Find where the given text appears and provide that cell's center as [x, y] coordinate. 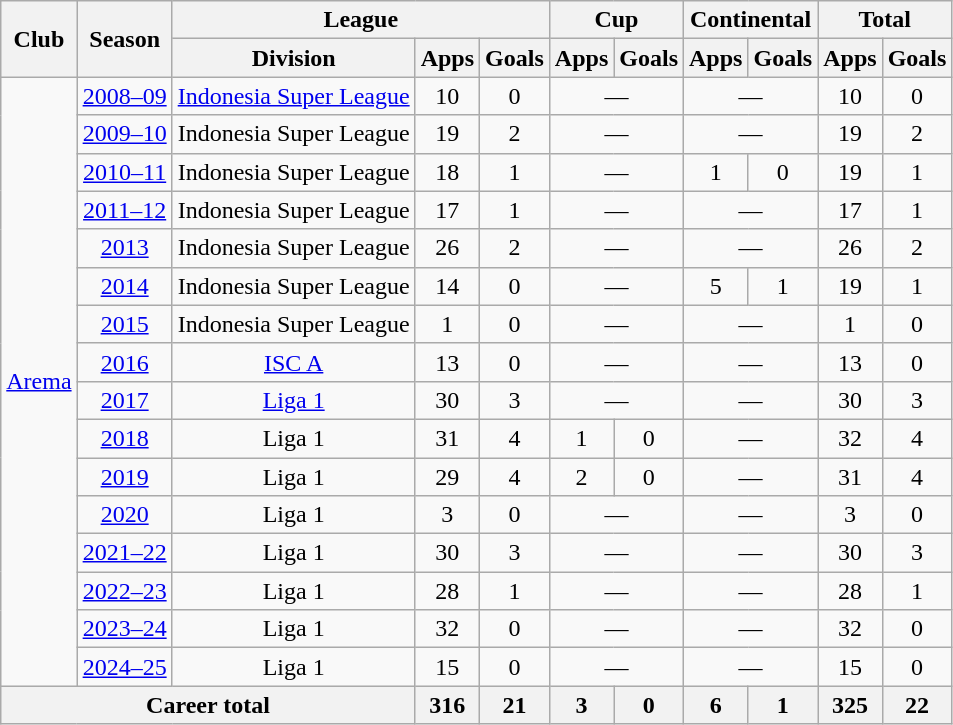
6 [716, 705]
Season [124, 39]
18 [447, 172]
2024–25 [124, 667]
Continental [751, 20]
2009–10 [124, 134]
Career total [208, 705]
Division [294, 58]
2010–11 [124, 172]
2022–23 [124, 591]
Total [885, 20]
2013 [124, 248]
2017 [124, 400]
325 [850, 705]
21 [515, 705]
ISC A [294, 362]
2016 [124, 362]
2014 [124, 286]
22 [917, 705]
2019 [124, 477]
Arema [39, 382]
Club [39, 39]
2021–22 [124, 553]
2020 [124, 515]
League [360, 20]
2023–24 [124, 629]
29 [447, 477]
2011–12 [124, 210]
14 [447, 286]
Cup [616, 20]
5 [716, 286]
316 [447, 705]
2015 [124, 324]
2018 [124, 438]
2008–09 [124, 96]
